For the text-containing cell, return its midpoint in (X, Y) coordinate format. 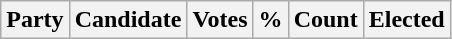
Elected (406, 20)
Candidate (128, 20)
Count (326, 20)
Votes (220, 20)
Party (35, 20)
% (270, 20)
